Pinpoint the cell where the given text exists, returning its [X, Y] midpoint coordinate. 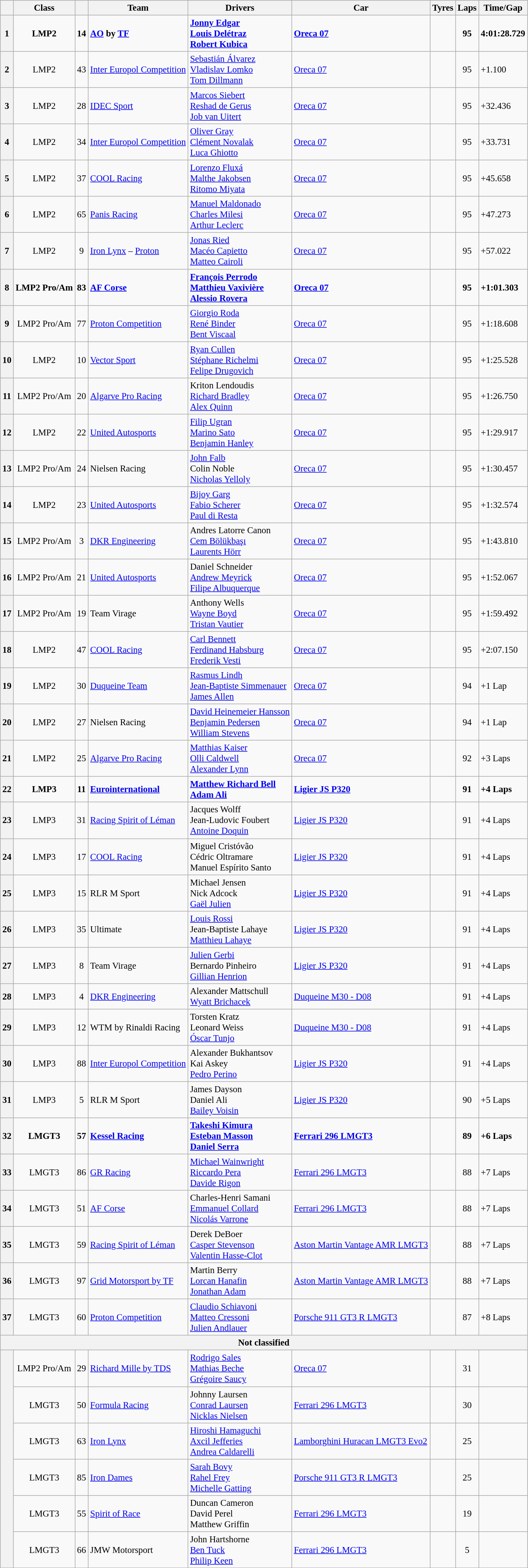
77 [82, 323]
+1:30.457 [503, 469]
Panis Racing [138, 215]
87 [467, 1317]
36 [7, 1281]
Iron Dames [138, 1477]
66 [82, 1550]
Andres Latorre Canon Cem Bölükbaşı Laurents Hörr [240, 541]
Formula Racing [138, 1405]
Rasmus Lindh Jean-Baptiste Simmenauer James Allen [240, 686]
Vector Sport [138, 360]
Matthew Richard Bell Adam Ali [240, 789]
John Falb Colin Noble Nicholas Yelloly [240, 469]
Daniel Schneider Andrew Meyrick Filipe Albuquerque [240, 577]
Sebastián Álvarez Vladislav Lomko Tom Dillmann [240, 70]
Ultimate [138, 929]
50 [82, 1405]
IDEC Sport [138, 106]
+47.273 [503, 215]
18 [7, 650]
AO by TF [138, 34]
+1.100 [503, 70]
Hiroshi Hamaguchi Axcil Jefferies Andrea Caldarelli [240, 1441]
Car [361, 8]
59 [82, 1245]
Iron Lynx – Proton [138, 251]
+1:25.528 [503, 360]
1 [7, 34]
Bijoy Garg Fabio Scherer Paul di Resta [240, 505]
+1:18.608 [503, 323]
Ryan Cullen Stéphane Richelmi Felipe Drugovich [240, 360]
John Hartshorne Ben Tuck Philip Keen [240, 1550]
Duqueine Team [138, 686]
Eurointernational [138, 789]
90 [467, 1100]
Time/Gap [503, 8]
Jonny Edgar Louis Delétraz Robert Kubica [240, 34]
63 [82, 1441]
+1:01.303 [503, 287]
+1:26.750 [503, 396]
+1:52.067 [503, 577]
Spirit of Race [138, 1513]
Louis Rossi Jean-Baptiste Lahaye Matthieu Lahaye [240, 929]
Iron Lynx [138, 1441]
60 [82, 1317]
32 [7, 1136]
Jacques Wolff Jean-Ludovic Foubert Antoine Doquin [240, 821]
Takeshi Kimura Esteban Masson Daniel Serra [240, 1136]
7 [7, 251]
Sarah Bovy Rahel Frey Michelle Gatting [240, 1477]
Lorenzo Fluxá Malthe Jakobsen Ritomo Miyata [240, 179]
+1:59.492 [503, 614]
+3 Laps [503, 758]
55 [82, 1513]
33 [7, 1173]
Martin Berry Lorcan Hanafin Jonathan Adam [240, 1281]
Richard Mille by TDS [138, 1368]
83 [82, 287]
+57.022 [503, 251]
43 [82, 70]
Team [138, 8]
Torsten Kratz Leonard Weiss Óscar Tunjo [240, 1027]
Julien Gerbi Bernardo Pinheiro Gillian Henrion [240, 966]
Rodrigo Sales Mathias Beche Grégoire Saucy [240, 1368]
Filip Ugran Marino Sato Benjamin Hanley [240, 432]
Drivers [240, 8]
+1:43.810 [503, 541]
85 [82, 1477]
4:01:28.729 [503, 34]
57 [82, 1136]
+45.658 [503, 179]
+32.436 [503, 106]
97 [82, 1281]
+6 Laps [503, 1136]
Matthias Kaiser Olli Caldwell Alexander Lynn [240, 758]
Laps [467, 8]
92 [467, 758]
Not classified [264, 1343]
13 [7, 469]
Kessel Racing [138, 1136]
Giorgio Roda René Binder Bent Viscaal [240, 323]
Anthony Wells Wayne Boyd Tristan Vautier [240, 614]
François Perrodo Matthieu Vaxivière Alessio Rovera [240, 287]
Carl Bennett Ferdinand Habsburg Frederik Vesti [240, 650]
Alexander Bukhantsov Kai Askey Pedro Perino [240, 1064]
Grid Motorsport by TF [138, 1281]
Jonas Ried Macéo Capietto Matteo Cairoli [240, 251]
47 [82, 650]
Johnny Laursen Conrad Laursen Nicklas Nielsen [240, 1405]
Michael Jensen Nick Adcock Gaël Julien [240, 893]
2 [7, 70]
Duncan Cameron David Perel Matthew Griffin [240, 1513]
+1:32.574 [503, 505]
GR Racing [138, 1173]
+8 Laps [503, 1317]
51 [82, 1209]
Oliver Gray Clément Novalak Luca Ghiotto [240, 142]
David Heinemeier Hansson Benjamin Pedersen William Stevens [240, 722]
JMW Motorsport [138, 1550]
Class [44, 8]
65 [82, 215]
Lamborghini Huracan LMGT3 Evo2 [361, 1441]
Claudio Schiavoni Matteo Cressoni Julien Andlauer [240, 1317]
Alexander Mattschull Wyatt Brichacek [240, 997]
Charles-Henri Samani Emmanuel Collard Nicolás Varrone [240, 1209]
WTM by Rinaldi Racing [138, 1027]
Manuel Maldonado Charles Milesi Arthur Leclerc [240, 215]
+2:07.150 [503, 650]
+33.731 [503, 142]
Marcos Siebert Reshad de Gerus Job van Uitert [240, 106]
16 [7, 577]
Miguel Cristóvão Cédric Oltramare Manuel Espírito Santo [240, 857]
Derek DeBoer Casper Stevenson Valentin Hasse-Clot [240, 1245]
+1:29.917 [503, 432]
James Dayson Daniel Ali Bailey Voisin [240, 1100]
Michael Wainwright Riccardo Pera Davide Rigon [240, 1173]
26 [7, 929]
86 [82, 1173]
Tyres [443, 8]
+5 Laps [503, 1100]
6 [7, 215]
89 [467, 1136]
Kriton Lendoudis Richard Bradley Alex Quinn [240, 396]
